Extract the (x, y) coordinate from the center of the cell holding the provided text.  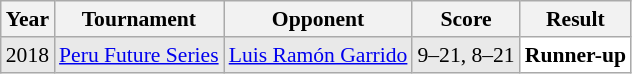
Result (576, 19)
Luis Ramón Garrido (318, 55)
2018 (28, 55)
Score (466, 19)
Runner-up (576, 55)
Peru Future Series (139, 55)
Year (28, 19)
Tournament (139, 19)
9–21, 8–21 (466, 55)
Opponent (318, 19)
